Find where the given text appears and provide that cell's center as (X, Y) coordinate. 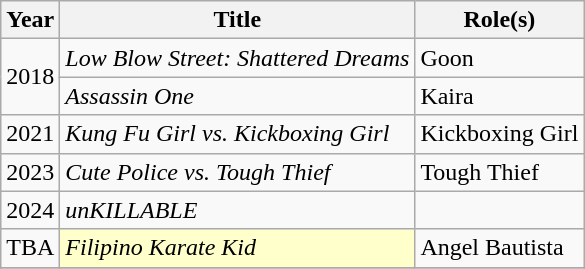
Kung Fu Girl vs. Kickboxing Girl (238, 134)
Angel Bautista (500, 248)
Tough Thief (500, 172)
unKILLABLE (238, 210)
2021 (30, 134)
Goon (500, 58)
Cute Police vs. Tough Thief (238, 172)
Kaira (500, 96)
Kickboxing Girl (500, 134)
Assassin One (238, 96)
Title (238, 20)
Role(s) (500, 20)
Low Blow Street: Shattered Dreams (238, 58)
Year (30, 20)
2023 (30, 172)
2018 (30, 77)
TBA (30, 248)
Filipino Karate Kid (238, 248)
2024 (30, 210)
